Return (x, y) of the center of cell containing provided text 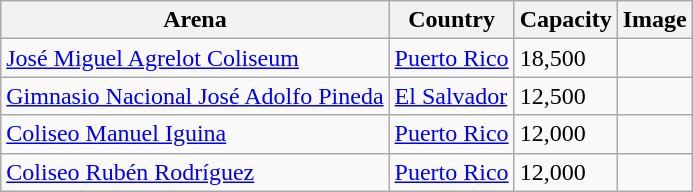
Image (654, 20)
Coliseo Rubén Rodríguez (195, 172)
José Miguel Agrelot Coliseum (195, 58)
Country (452, 20)
18,500 (566, 58)
Coliseo Manuel Iguina (195, 134)
Arena (195, 20)
Gimnasio Nacional José Adolfo Pineda (195, 96)
Capacity (566, 20)
El Salvador (452, 96)
12,500 (566, 96)
